Extract the [X, Y] coordinate from the center of the cell holding the provided text.  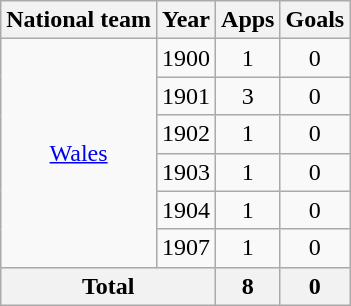
National team [79, 20]
1903 [186, 172]
1902 [186, 134]
Apps [248, 20]
1900 [186, 58]
1907 [186, 248]
Goals [315, 20]
8 [248, 286]
Year [186, 20]
Wales [79, 153]
3 [248, 96]
Total [108, 286]
1901 [186, 96]
1904 [186, 210]
